Locate the cell with the specified text and output its [X, Y] center coordinate. 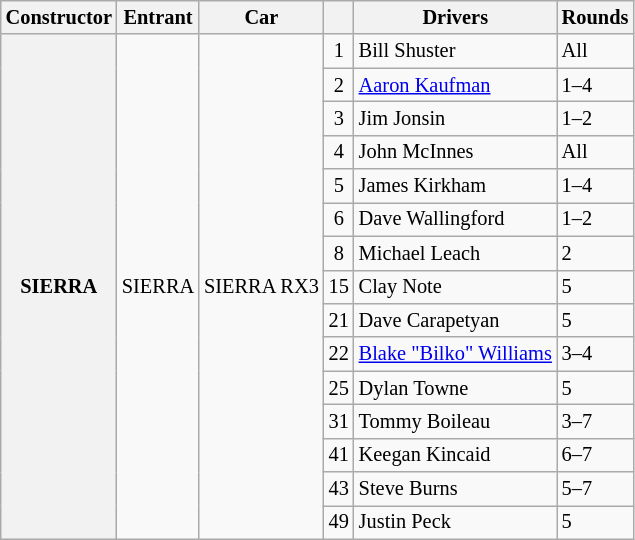
3 [339, 118]
3–7 [596, 421]
41 [339, 455]
Bill Shuster [456, 51]
Keegan Kincaid [456, 455]
43 [339, 489]
Drivers [456, 17]
Jim Jonsin [456, 118]
Dylan Towne [456, 388]
Car [262, 17]
6–7 [596, 455]
Entrant [158, 17]
25 [339, 388]
1 [339, 51]
3–4 [596, 354]
Clay Note [456, 287]
Michael Leach [456, 253]
22 [339, 354]
49 [339, 522]
31 [339, 421]
Tommy Boileau [456, 421]
Rounds [596, 17]
Constructor [59, 17]
8 [339, 253]
Aaron Kaufman [456, 85]
15 [339, 287]
SIERRA RX3 [262, 286]
Dave Wallingford [456, 219]
Justin Peck [456, 522]
Dave Carapetyan [456, 320]
5–7 [596, 489]
Steve Burns [456, 489]
John McInnes [456, 152]
6 [339, 219]
4 [339, 152]
Blake "Bilko" Williams [456, 354]
James Kirkham [456, 186]
21 [339, 320]
